Provide the [x, y] coordinate of the cell's center where the given text is located.  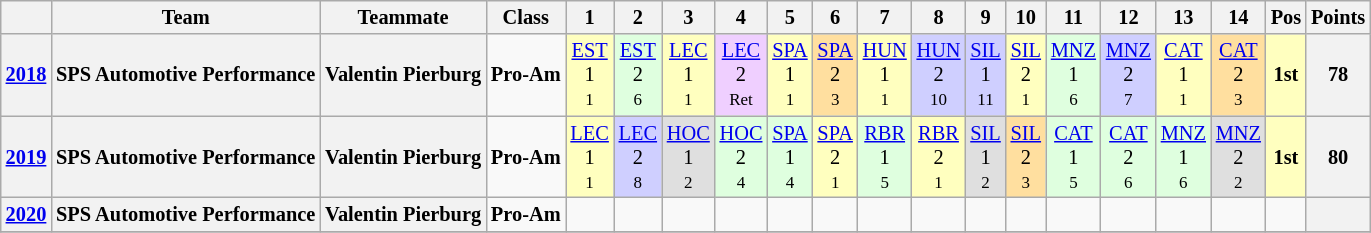
EST26 [638, 75]
4 [742, 17]
Class [526, 17]
6 [836, 17]
HOC12 [688, 157]
LEC2Ret [742, 75]
SIL23 [1026, 157]
2019 [26, 157]
2020 [26, 214]
8 [939, 17]
10 [1026, 17]
Pos [1286, 17]
Points [1338, 17]
CAT23 [1238, 75]
CAT26 [1128, 157]
78 [1338, 75]
9 [985, 17]
CAT11 [1184, 75]
SPA23 [836, 75]
11 [1074, 17]
5 [790, 17]
SPA11 [790, 75]
MNZ22 [1238, 157]
12 [1128, 17]
SPA21 [836, 157]
SIL21 [1026, 75]
Teammate [403, 17]
EST11 [590, 75]
MNZ27 [1128, 75]
3 [688, 17]
CAT15 [1074, 157]
LEC28 [638, 157]
2 [638, 17]
RBR15 [885, 157]
SIL12 [985, 157]
14 [1238, 17]
2018 [26, 75]
HUN11 [885, 75]
13 [1184, 17]
80 [1338, 157]
1 [590, 17]
SIL111 [985, 75]
HUN210 [939, 75]
7 [885, 17]
RBR21 [939, 157]
HOC24 [742, 157]
Team [186, 17]
SPA14 [790, 157]
